Determine the (X, Y) coordinate at the center of the cell enclosing the given text.  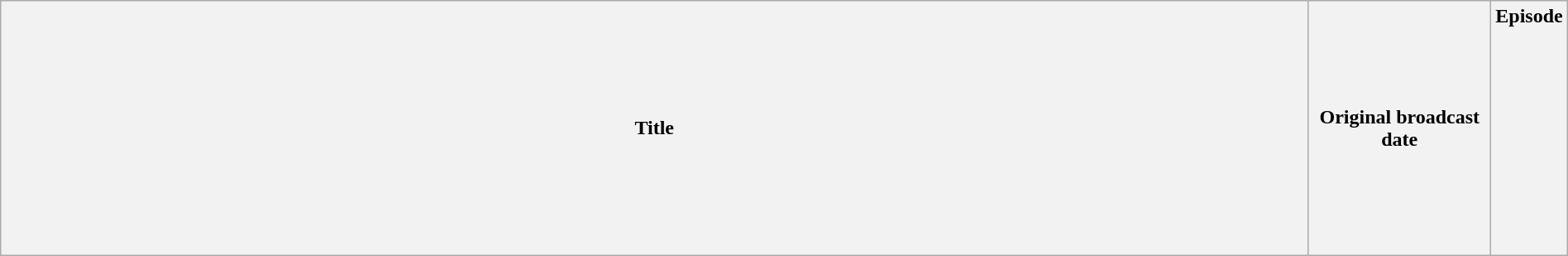
Title (655, 128)
Episode (1529, 128)
Original broadcast date (1399, 128)
